From the cell containing the given text, extract its center point as [X, Y] coordinate. 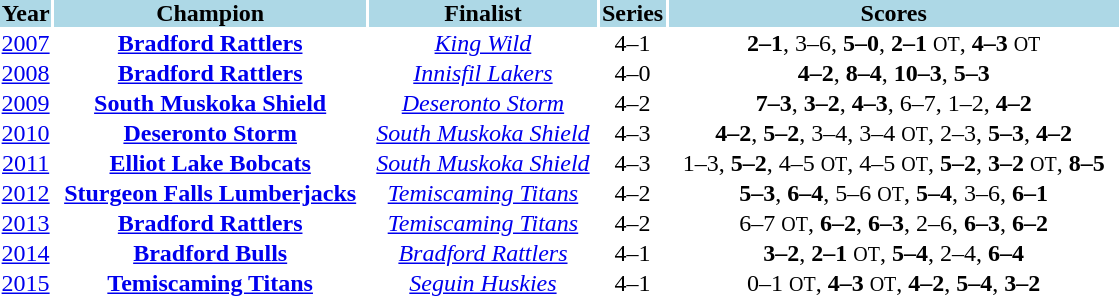
2011 [26, 164]
6–7 OT, 6–2, 6–3, 2–6, 6–3, 6–2 [894, 224]
Innisfil Lakers [483, 74]
5–3, 6–4, 5–6 OT, 5–4, 3–6, 6–1 [894, 194]
2007 [26, 44]
2010 [26, 134]
Sturgeon Falls Lumberjacks [210, 194]
2012 [26, 194]
Champion [210, 14]
Year [26, 14]
2009 [26, 104]
1–3, 5–2, 4–5 OT, 4–5 OT, 5–2, 3–2 OT, 8–5 [894, 164]
3–2, 2–1 OT, 5–4, 2–4, 6–4 [894, 254]
7–3, 3–2, 4–3, 6–7, 1–2, 4–2 [894, 104]
King Wild [483, 44]
4–0 [632, 74]
Finalist [483, 14]
2014 [26, 254]
Elliot Lake Bobcats [210, 164]
2–1, 3–6, 5–0, 2–1 OT, 4–3 OT [894, 44]
4–2, 8–4, 10–3, 5–3 [894, 74]
Series [632, 14]
2008 [26, 74]
Bradford Bulls [210, 254]
Scores [894, 14]
2013 [26, 224]
4–2, 5–2, 3–4, 3–4 OT, 2–3, 5–3, 4–2 [894, 134]
